Return the (x, y) coordinate for the center point of the cell that contains the specified text.  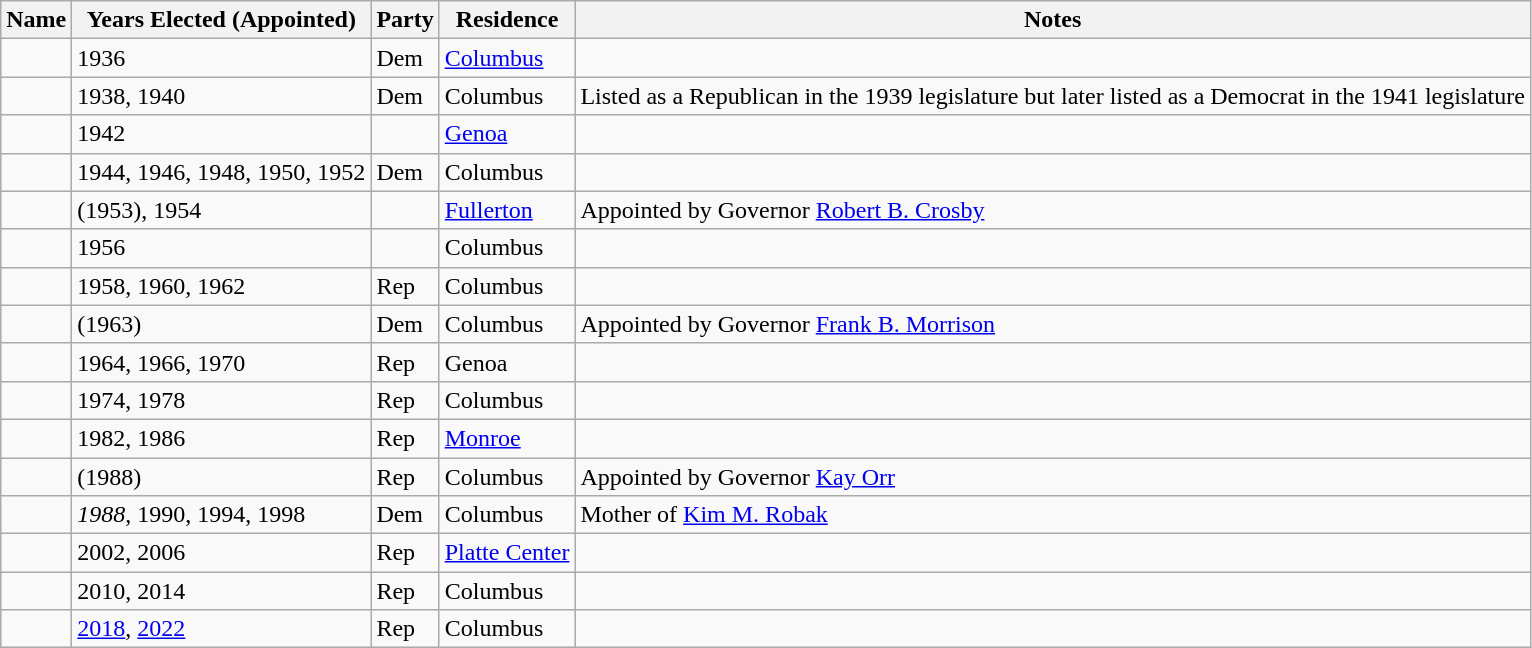
(1963) (222, 324)
1956 (222, 248)
Appointed by Governor Frank B. Morrison (1052, 324)
Monroe (507, 438)
2018, 2022 (222, 629)
1988, 1990, 1994, 1998 (222, 515)
1974, 1978 (222, 400)
Appointed by Governor Kay Orr (1052, 477)
Appointed by Governor Robert B. Crosby (1052, 210)
1936 (222, 58)
1938, 1940 (222, 96)
2002, 2006 (222, 553)
Residence (507, 20)
Name (36, 20)
Listed as a Republican in the 1939 legislature but later listed as a Democrat in the 1941 legislature (1052, 96)
Platte Center (507, 553)
1944, 1946, 1948, 1950, 1952 (222, 172)
1964, 1966, 1970 (222, 362)
2010, 2014 (222, 591)
(1988) (222, 477)
1982, 1986 (222, 438)
Years Elected (Appointed) (222, 20)
Notes (1052, 20)
1958, 1960, 1962 (222, 286)
Party (405, 20)
Fullerton (507, 210)
Mother of Kim M. Robak (1052, 515)
1942 (222, 134)
(1953), 1954 (222, 210)
